Determine the (x, y) coordinate at the center of the cell enclosing the given text.  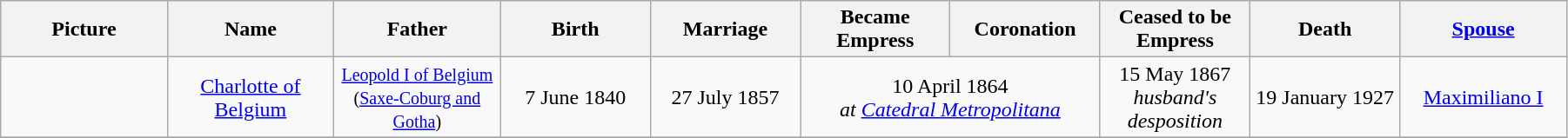
Ceased to be Empress (1175, 30)
Death (1325, 30)
Charlotte of Belgium (251, 97)
Father (418, 30)
Birth (575, 30)
15 May 1867husband's desposition (1175, 97)
Marriage (725, 30)
Spouse (1484, 30)
Coronation (1025, 30)
7 June 1840 (575, 97)
10 April 1864at Catedral Metropolitana (950, 97)
Became Empress (875, 30)
19 January 1927 (1325, 97)
Maximiliano I (1484, 97)
Name (251, 30)
Picture (84, 30)
27 July 1857 (725, 97)
Leopold I of Belgium(Saxe-Coburg and Gotha) (418, 97)
